Find where the given text appears and provide that cell's center as (X, Y) coordinate. 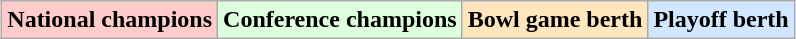
Playoff berth (721, 20)
National champions (110, 20)
Bowl game berth (555, 20)
Conference champions (340, 20)
